Locate the cell with the specified text and output its [x, y] center coordinate. 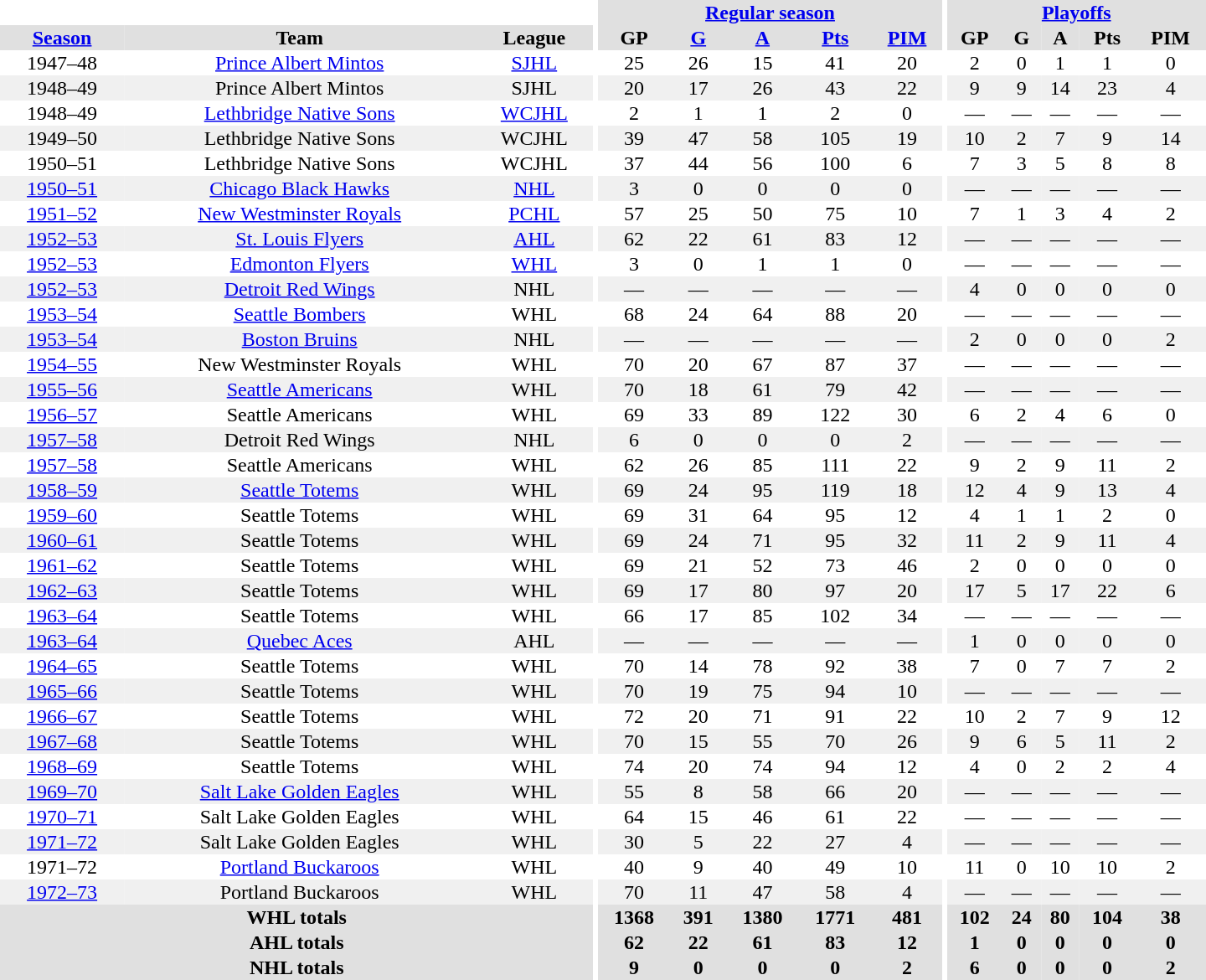
91 [836, 716]
1962–63 [62, 591]
105 [836, 138]
67 [762, 364]
Team [300, 38]
31 [698, 515]
League [534, 38]
41 [836, 63]
89 [762, 415]
1965–66 [62, 691]
1968–69 [62, 766]
39 [635, 138]
1959–60 [62, 515]
87 [836, 364]
1949–50 [62, 138]
Season [62, 38]
57 [635, 214]
21 [698, 565]
1380 [762, 917]
1960–61 [62, 540]
52 [762, 565]
73 [836, 565]
78 [762, 666]
1972–73 [62, 892]
23 [1107, 88]
1368 [635, 917]
WHL totals [296, 917]
1970–71 [62, 817]
97 [836, 591]
Edmonton Flyers [300, 264]
1956–57 [62, 415]
AHL totals [296, 942]
1958–59 [62, 490]
43 [836, 88]
79 [836, 389]
32 [908, 540]
1964–65 [62, 666]
88 [836, 314]
NHL totals [296, 967]
72 [635, 716]
42 [908, 389]
1966–67 [62, 716]
27 [836, 842]
1771 [836, 917]
1951–52 [62, 214]
1961–62 [62, 565]
PCHL [534, 214]
Boston Bruins [300, 339]
391 [698, 917]
Playoffs [1076, 13]
122 [836, 415]
104 [1107, 917]
Seattle Bombers [300, 314]
1955–56 [62, 389]
Regular season [770, 13]
100 [836, 163]
119 [836, 490]
St. Louis Flyers [300, 239]
111 [836, 465]
34 [908, 616]
Quebec Aces [300, 641]
68 [635, 314]
44 [698, 163]
56 [762, 163]
1954–55 [62, 364]
481 [908, 917]
1969–70 [62, 792]
92 [836, 666]
49 [836, 867]
50 [762, 214]
13 [1107, 490]
Chicago Black Hawks [300, 188]
1947–48 [62, 63]
1967–68 [62, 741]
33 [698, 415]
